Pinpoint the cell where the given text exists, returning its (X, Y) midpoint coordinate. 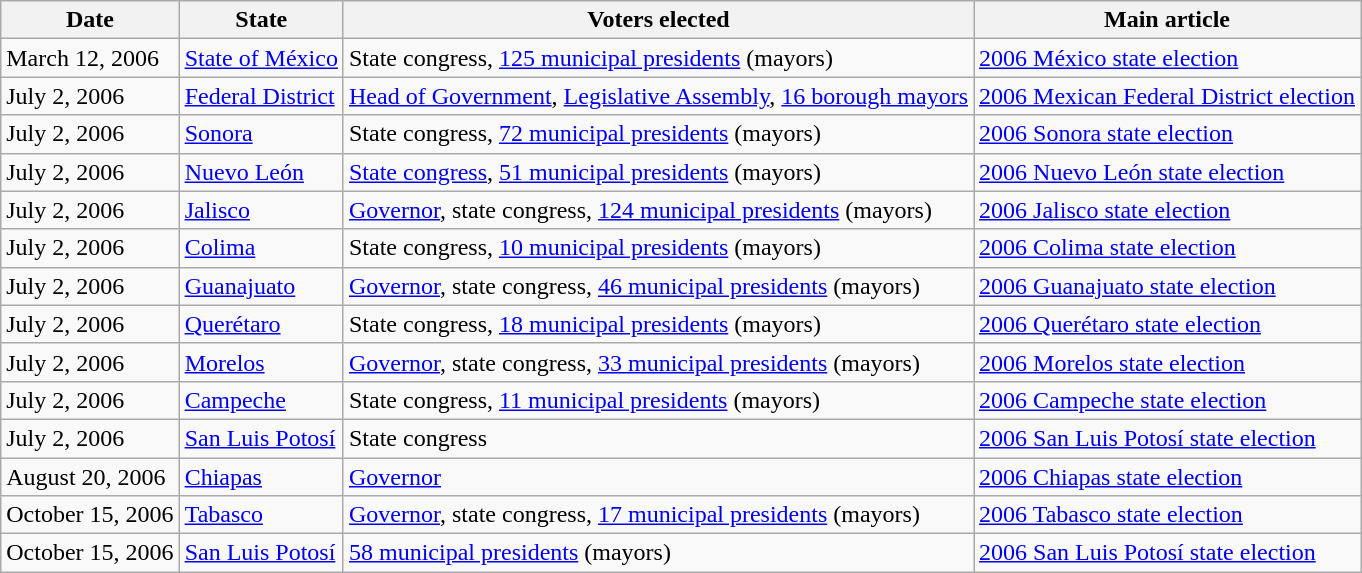
State (261, 20)
2006 Nuevo León state election (1168, 172)
Governor, state congress, 17 municipal presidents (mayors) (658, 515)
58 municipal presidents (mayors) (658, 553)
2006 México state election (1168, 58)
2006 Guanajuato state election (1168, 286)
2006 Campeche state election (1168, 400)
2006 Jalisco state election (1168, 210)
Voters elected (658, 20)
Tabasco (261, 515)
Governor, state congress, 46 municipal presidents (mayors) (658, 286)
Colima (261, 248)
2006 Tabasco state election (1168, 515)
2006 Querétaro state election (1168, 324)
State of México (261, 58)
2006 Sonora state election (1168, 134)
State congress, 10 municipal presidents (mayors) (658, 248)
State congress, 125 municipal presidents (mayors) (658, 58)
Date (90, 20)
Governor, state congress, 33 municipal presidents (mayors) (658, 362)
2006 Colima state election (1168, 248)
2006 Chiapas state election (1168, 477)
Campeche (261, 400)
Morelos (261, 362)
Governor, state congress, 124 municipal presidents (mayors) (658, 210)
Head of Government, Legislative Assembly, 16 borough mayors (658, 96)
State congress, 11 municipal presidents (mayors) (658, 400)
State congress, 18 municipal presidents (mayors) (658, 324)
Jalisco (261, 210)
2006 Morelos state election (1168, 362)
March 12, 2006 (90, 58)
Guanajuato (261, 286)
Federal District (261, 96)
State congress (658, 438)
State congress, 51 municipal presidents (mayors) (658, 172)
Sonora (261, 134)
2006 Mexican Federal District election (1168, 96)
Main article (1168, 20)
Querétaro (261, 324)
Governor (658, 477)
Nuevo León (261, 172)
Chiapas (261, 477)
August 20, 2006 (90, 477)
State congress, 72 municipal presidents (mayors) (658, 134)
